Scan for the cell matching the given text and deliver its [x, y] coordinate at center. 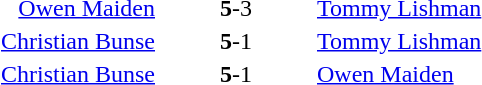
5-1 [236, 41]
